Pinpoint the cell where the given text exists, returning its [X, Y] midpoint coordinate. 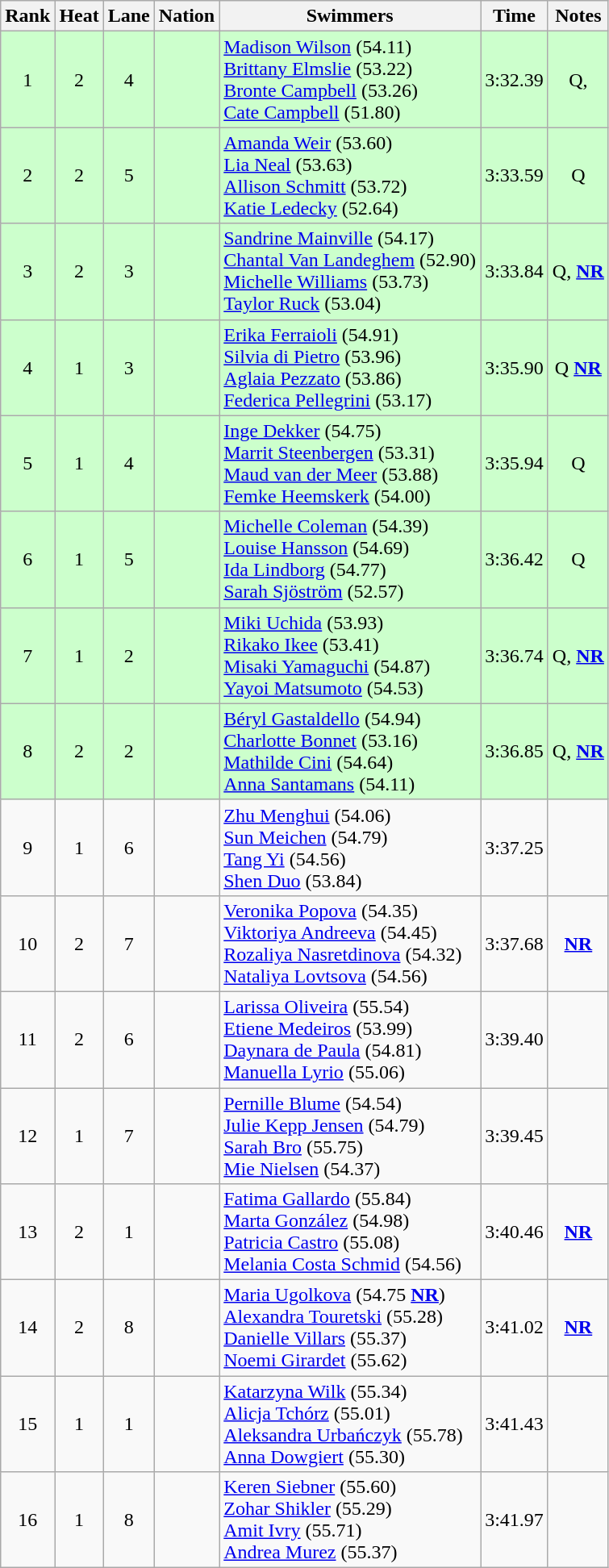
3:32.39 [515, 79]
14 [27, 1328]
3:37.68 [515, 944]
3:37.25 [515, 847]
9 [27, 847]
Nation [186, 16]
Veronika Popova (54.35)Viktoriya Andreeva (54.45)Rozaliya Nasretdinova (54.32)Nataliya Lovtsova (54.56) [350, 944]
3:41.97 [515, 1520]
Swimmers [350, 16]
Katarzyna Wilk (55.34)Alicja Tchórz (55.01)Aleksandra Urbańczyk (55.78)Anna Dowgiert (55.30) [350, 1424]
3:41.43 [515, 1424]
Maria Ugolkova (54.75 NR)Alexandra Touretski (55.28)Danielle Villars (55.37)Noemi Girardet (55.62) [350, 1328]
3:40.46 [515, 1232]
16 [27, 1520]
Erika Ferraioli (54.91)Silvia di Pietro (53.96)Aglaia Pezzato (53.86)Federica Pellegrini (53.17) [350, 368]
Fatima Gallardo (55.84)Marta González (54.98)Patricia Castro (55.08)Melania Costa Schmid (54.56) [350, 1232]
3:35.94 [515, 463]
Inge Dekker (54.75)Marrit Steenbergen (53.31)Maud van der Meer (53.88)Femke Heemskerk (54.00) [350, 463]
Miki Uchida (53.93)Rikako Ikee (53.41)Misaki Yamaguchi (54.87)Yayoi Matsumoto (54.53) [350, 655]
Keren Siebner (55.60)Zohar Shikler (55.29)Amit Ivry (55.71)Andrea Murez (55.37) [350, 1520]
15 [27, 1424]
Rank [27, 16]
Q NR [578, 368]
3:33.84 [515, 271]
3:39.40 [515, 1039]
Sandrine Mainville (54.17)Chantal Van Landeghem (52.90)Michelle Williams (53.73)Taylor Ruck (53.04) [350, 271]
10 [27, 944]
11 [27, 1039]
Michelle Coleman (54.39)Louise Hansson (54.69)Ida Lindborg (54.77)Sarah Sjöström (52.57) [350, 560]
Lane [129, 16]
Madison Wilson (54.11)Brittany Elmslie (53.22)Bronte Campbell (53.26)Cate Campbell (51.80) [350, 79]
3:36.74 [515, 655]
Time [515, 16]
3:36.42 [515, 560]
Pernille Blume (54.54)Julie Kepp Jensen (54.79)Sarah Bro (55.75)Mie Nielsen (54.37) [350, 1136]
Amanda Weir (53.60)Lia Neal (53.63)Allison Schmitt (53.72)Katie Ledecky (52.64) [350, 176]
13 [27, 1232]
Béryl Gastaldello (54.94)Charlotte Bonnet (53.16)Mathilde Cini (54.64)Anna Santamans (54.11) [350, 752]
Larissa Oliveira (55.54)Etiene Medeiros (53.99)Daynara de Paula (54.81)Manuella Lyrio (55.06) [350, 1039]
3:41.02 [515, 1328]
3:39.45 [515, 1136]
3:33.59 [515, 176]
Q, [578, 79]
3:36.85 [515, 752]
Heat [79, 16]
Notes [578, 16]
12 [27, 1136]
Zhu Menghui (54.06)Sun Meichen (54.79)Tang Yi (54.56)Shen Duo (53.84) [350, 847]
3:35.90 [515, 368]
